Capture the cell that displays the provided text and extract its [X, Y] central coordinate. 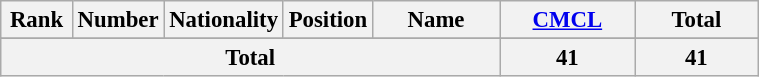
Rank [37, 20]
CMCL [568, 20]
Nationality [224, 20]
Position [328, 20]
Name [436, 20]
Number [118, 20]
